Return (X, Y) of the center of cell containing provided text 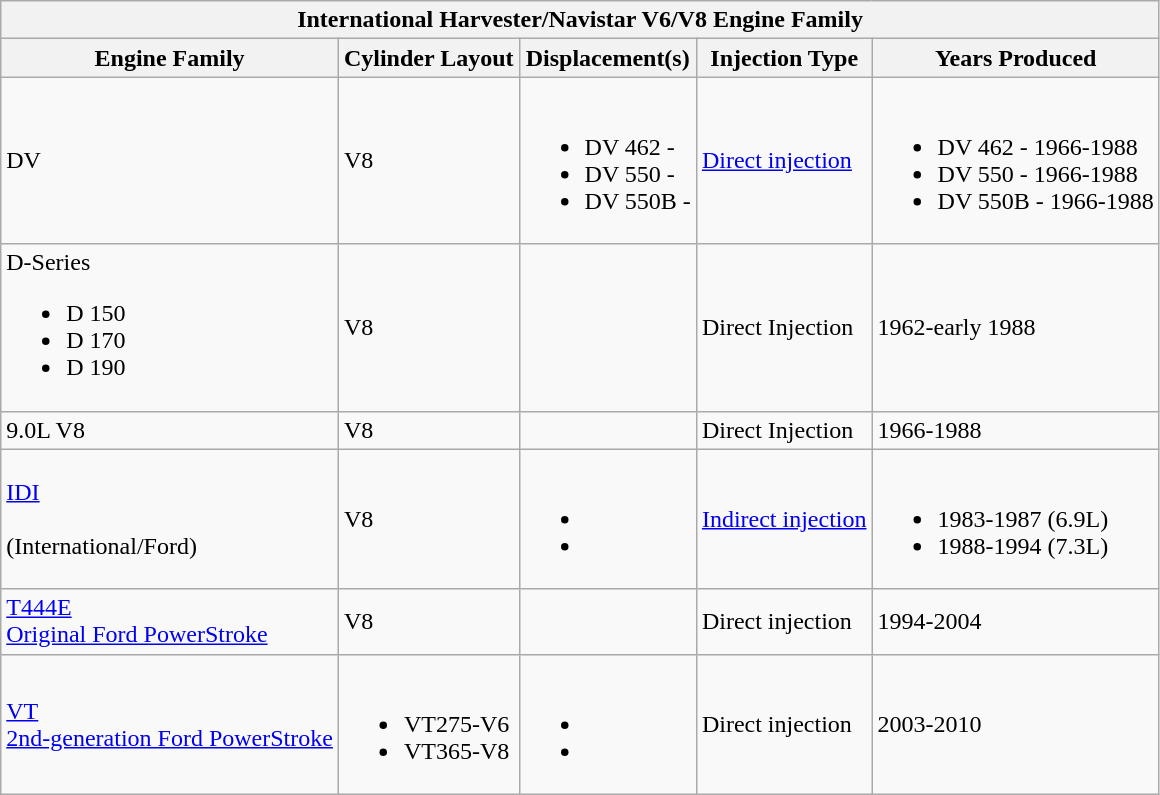
2003-2010 (1016, 724)
1962-early 1988 (1016, 328)
International Harvester/Navistar V6/V8 Engine Family (580, 20)
1994-2004 (1016, 622)
Injection Type (784, 58)
D-SeriesD 150D 170D 190 (170, 328)
Years Produced (1016, 58)
Indirect injection (784, 519)
T444E Original Ford PowerStroke (170, 622)
DV (170, 160)
VT275-V6VT365-V8 (428, 724)
DV 462 - 1966-1988DV 550 - 1966-1988DV 550B - 1966-1988 (1016, 160)
IDI(International/Ford) (170, 519)
1983-1987 (6.9L)1988-1994 (7.3L) (1016, 519)
1966-1988 (1016, 430)
DV 462 - DV 550 - DV 550B - (608, 160)
Displacement(s) (608, 58)
9.0L V8 (170, 430)
VT 2nd-generation Ford PowerStroke (170, 724)
Cylinder Layout (428, 58)
Engine Family (170, 58)
